Return [X, Y] of the center of cell containing provided text 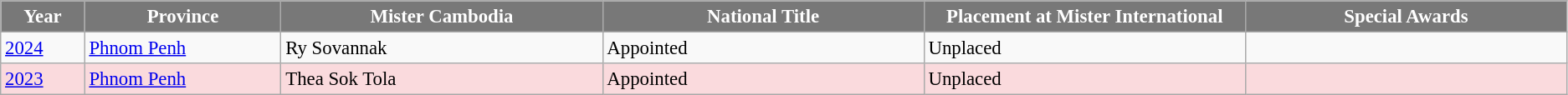
Thea Sok Tola [442, 79]
Special Awards [1406, 17]
2023 [43, 79]
National Title [763, 17]
2024 [43, 48]
Year [43, 17]
Ry Sovannak [442, 48]
Province [182, 17]
Placement at Mister International [1084, 17]
Mister Cambodia [442, 17]
